Detect which cell encompasses the target text, then output its [X, Y] center coordinate. 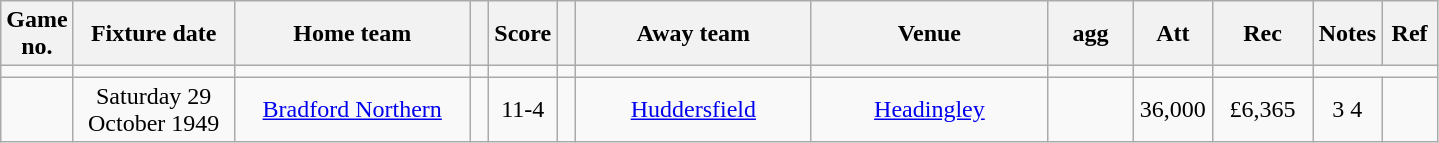
Game no. [37, 34]
Fixture date [154, 34]
11-4 [523, 110]
Ref [1410, 34]
Bradford Northern [352, 110]
agg [1090, 34]
Away team [693, 34]
Huddersfield [693, 110]
Headingley [929, 110]
36,000 [1174, 110]
£6,365 [1262, 110]
Att [1174, 34]
Notes [1347, 34]
Saturday 29 October 1949 [154, 110]
Rec [1262, 34]
Home team [352, 34]
Venue [929, 34]
3 4 [1347, 110]
Score [523, 34]
